Identify which cell holds the provided text, then report its (X, Y) central coordinate. 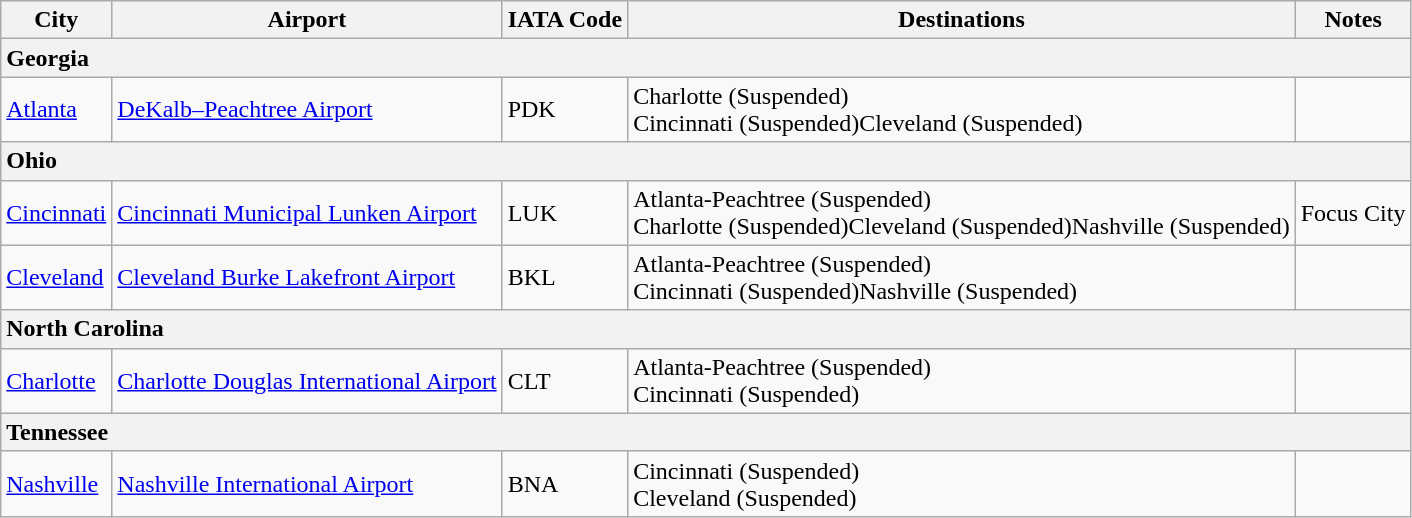
Cincinnati Municipal Lunken Airport (307, 212)
Focus City (1353, 212)
Cleveland (56, 278)
LUK (565, 212)
Atlanta-Peachtree (Suspended)Cincinnati (Suspended) (962, 380)
Atlanta-Peachtree (Suspended)Cincinnati (Suspended)Nashville (Suspended) (962, 278)
Nashville (56, 484)
Nashville International Airport (307, 484)
Ohio (706, 161)
Cincinnati (Suspended)Cleveland (Suspended) (962, 484)
Cleveland Burke Lakefront Airport (307, 278)
Tennessee (706, 432)
IATA Code (565, 20)
Charlotte (56, 380)
North Carolina (706, 329)
BNA (565, 484)
CLT (565, 380)
PDK (565, 110)
Charlotte (Suspended)Cincinnati (Suspended)Cleveland (Suspended) (962, 110)
Notes (1353, 20)
Georgia (706, 58)
Atlanta-Peachtree (Suspended)Charlotte (Suspended)Cleveland (Suspended)Nashville (Suspended) (962, 212)
Airport (307, 20)
Cincinnati (56, 212)
DeKalb–Peachtree Airport (307, 110)
Charlotte Douglas International Airport (307, 380)
BKL (565, 278)
Atlanta (56, 110)
Destinations (962, 20)
City (56, 20)
